Capture the cell that displays the provided text and extract its [x, y] central coordinate. 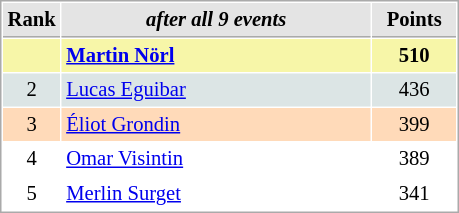
341 [414, 194]
Omar Visintin [216, 158]
389 [414, 158]
399 [414, 124]
510 [414, 56]
Martin Nörl [216, 56]
4 [32, 158]
Merlin Surget [216, 194]
Lucas Eguibar [216, 90]
Rank [32, 20]
Points [414, 20]
5 [32, 194]
Éliot Grondin [216, 124]
3 [32, 124]
436 [414, 90]
2 [32, 90]
after all 9 events [216, 20]
